Detect which cell encompasses the target text, then output its [x, y] center coordinate. 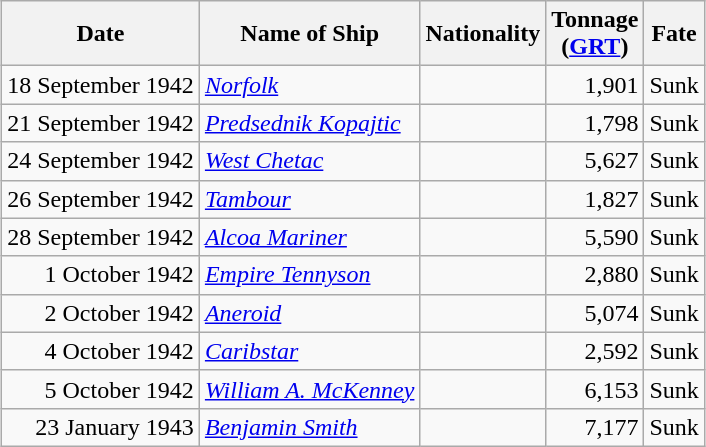
Fate [674, 34]
Benjamin Smith [310, 427]
28 September 1942 [101, 237]
Empire Tennyson [310, 275]
1,798 [595, 123]
Date [101, 34]
Tonnage(GRT) [595, 34]
Nationality [483, 34]
Norfolk [310, 85]
7,177 [595, 427]
Predsednik Kopajtic [310, 123]
Caribstar [310, 351]
2,592 [595, 351]
5 October 1942 [101, 389]
2 October 1942 [101, 313]
6,153 [595, 389]
Name of Ship [310, 34]
26 September 1942 [101, 199]
21 September 1942 [101, 123]
24 September 1942 [101, 161]
5,590 [595, 237]
Alcoa Mariner [310, 237]
West Chetac [310, 161]
5,074 [595, 313]
18 September 1942 [101, 85]
Tambour [310, 199]
1 October 1942 [101, 275]
Aneroid [310, 313]
23 January 1943 [101, 427]
5,627 [595, 161]
William A. McKenney [310, 389]
2,880 [595, 275]
1,901 [595, 85]
1,827 [595, 199]
4 October 1942 [101, 351]
